Pinpoint the cell where the given text exists, returning its [X, Y] midpoint coordinate. 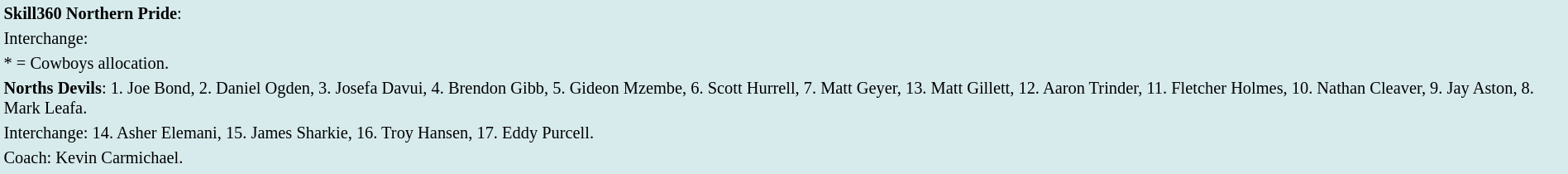
* = Cowboys allocation. [784, 63]
Interchange: 14. Asher Elemani, 15. James Sharkie, 16. Troy Hansen, 17. Eddy Purcell. [784, 133]
Coach: Kevin Carmichael. [784, 157]
Skill360 Northern Pride: [784, 13]
Interchange: [784, 38]
